Find where the given text appears and provide that cell's center as (X, Y) coordinate. 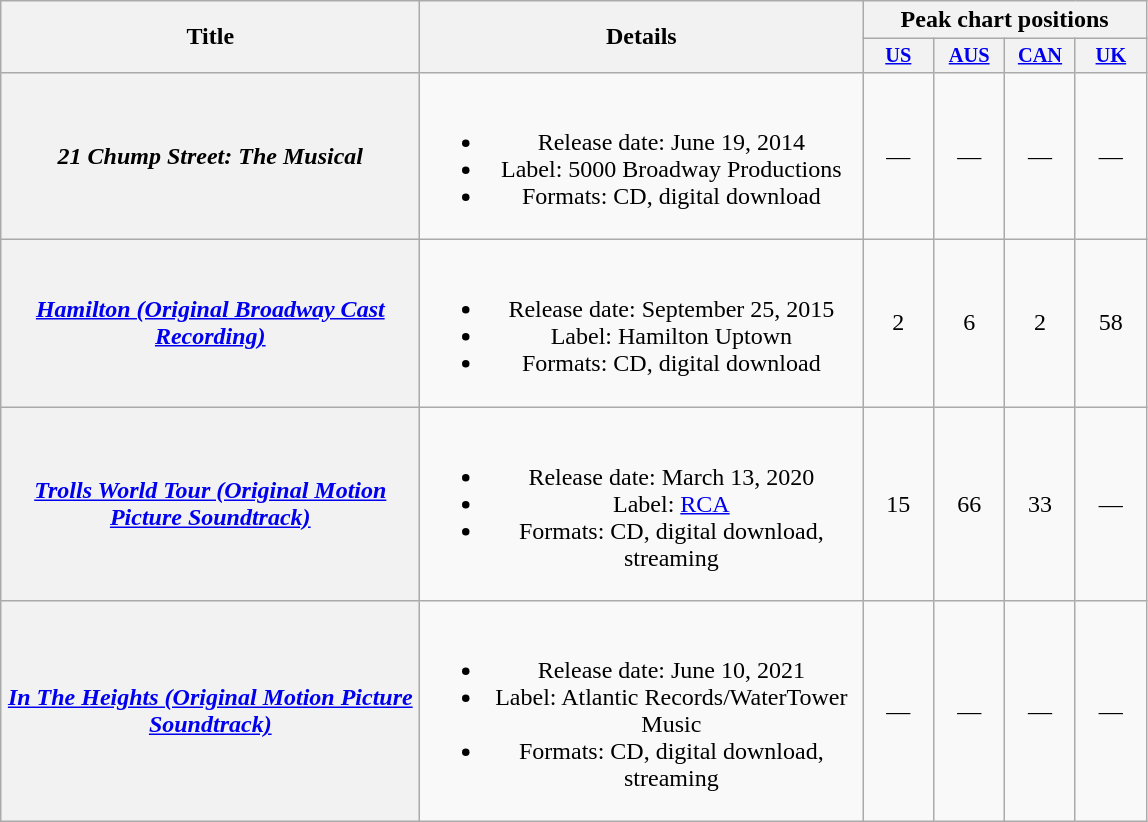
6 (970, 324)
Peak chart positions (1004, 20)
UK (1110, 56)
Release date: June 10, 2021Label: Atlantic Records/WaterTower MusicFormats: CD, digital download, streaming (642, 712)
Release date: June 19, 2014Label: 5000 Broadway ProductionsFormats: CD, digital download (642, 156)
66 (970, 504)
33 (1040, 504)
Release date: September 25, 2015Label: Hamilton UptownFormats: CD, digital download (642, 324)
21 Chump Street: The Musical (210, 156)
15 (898, 504)
US (898, 56)
AUS (970, 56)
58 (1110, 324)
CAN (1040, 56)
Title (210, 37)
In The Heights (Original Motion Picture Soundtrack) (210, 712)
Details (642, 37)
Release date: March 13, 2020Label: RCAFormats: CD, digital download, streaming (642, 504)
Hamilton (Original Broadway Cast Recording) (210, 324)
Trolls World Tour (Original Motion Picture Soundtrack) (210, 504)
